Extract the [x, y] coordinate from the center of the cell holding the provided text.  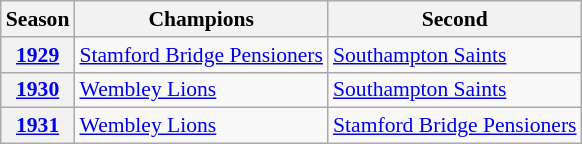
1930 [38, 90]
1929 [38, 55]
Champions [201, 19]
Season [38, 19]
Second [455, 19]
1931 [38, 126]
